Locate the cell with the specified text and output its (x, y) center coordinate. 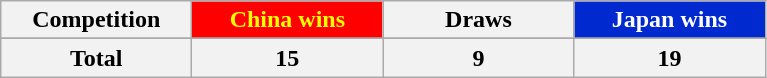
Competition (96, 20)
Total (96, 58)
15 (288, 58)
19 (670, 58)
China wins (288, 20)
Japan wins (670, 20)
Draws (478, 20)
9 (478, 58)
